For the text-containing cell, return its midpoint in [X, Y] coordinate format. 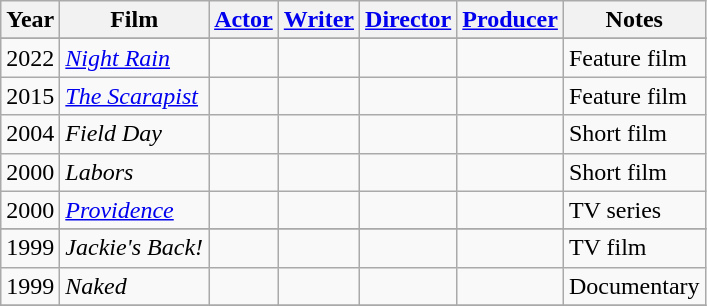
Labors [134, 172]
Night Rain [134, 58]
Actor [244, 20]
The Scarapist [134, 96]
Producer [510, 20]
Providence [134, 210]
TV series [634, 210]
2022 [30, 58]
TV film [634, 248]
Naked [134, 286]
Writer [318, 20]
Jackie's Back! [134, 248]
Notes [634, 20]
Year [30, 20]
Documentary [634, 286]
Director [408, 20]
2004 [30, 134]
Film [134, 20]
2015 [30, 96]
Field Day [134, 134]
